Provide the (x, y) coordinate of the cell's center where the given text is located.  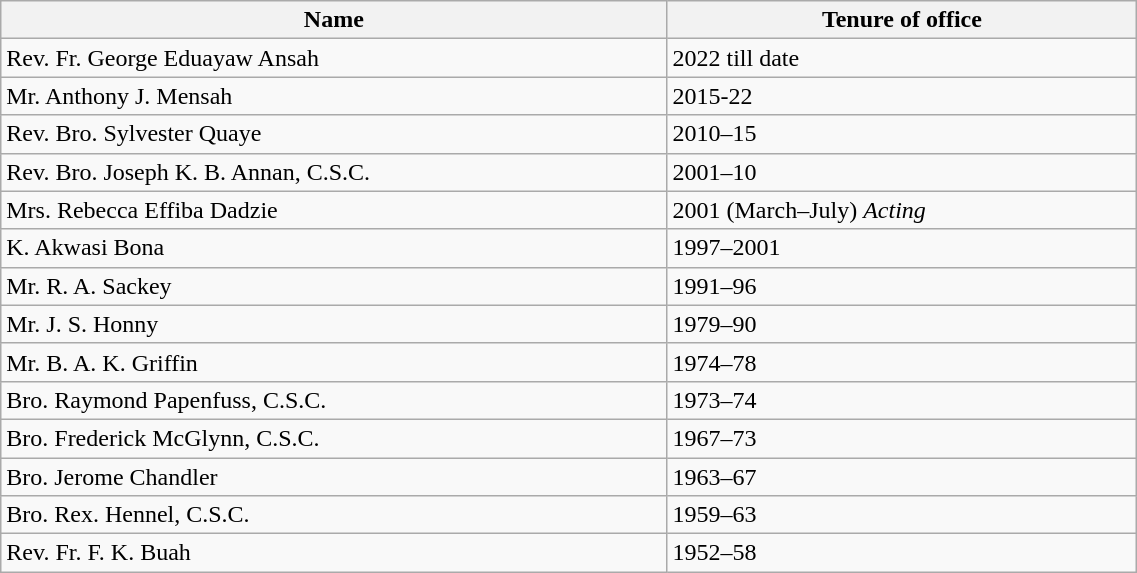
1979–90 (902, 324)
1991–96 (902, 286)
2022 till date (902, 58)
1973–74 (902, 400)
1952–58 (902, 553)
Mr. Anthony J. Mensah (334, 96)
1974–78 (902, 362)
Mr. J. S. Honny (334, 324)
Rev. Fr. F. K. Buah (334, 553)
Rev. Bro. Sylvester Quaye (334, 134)
1963–67 (902, 477)
1959–63 (902, 515)
Bro. Frederick McGlynn, C.S.C. (334, 438)
Rev. Bro. Joseph K. B. Annan, C.S.C. (334, 172)
Mr. B. A. K. Griffin (334, 362)
K. Akwasi Bona (334, 248)
1997–2001 (902, 248)
Name (334, 20)
Rev. Fr. George Eduayaw Ansah (334, 58)
Tenure of office (902, 20)
2001–10 (902, 172)
Bro. Rex. Hennel, C.S.C. (334, 515)
1967–73 (902, 438)
Bro. Raymond Papenfuss, C.S.C. (334, 400)
Mrs. Rebecca Effiba Dadzie (334, 210)
2015-22 (902, 96)
Bro. Jerome Chandler (334, 477)
2010–15 (902, 134)
Mr. R. A. Sackey (334, 286)
2001 (March–July) Acting (902, 210)
